Scan for the cell matching the given text and deliver its [x, y] coordinate at center. 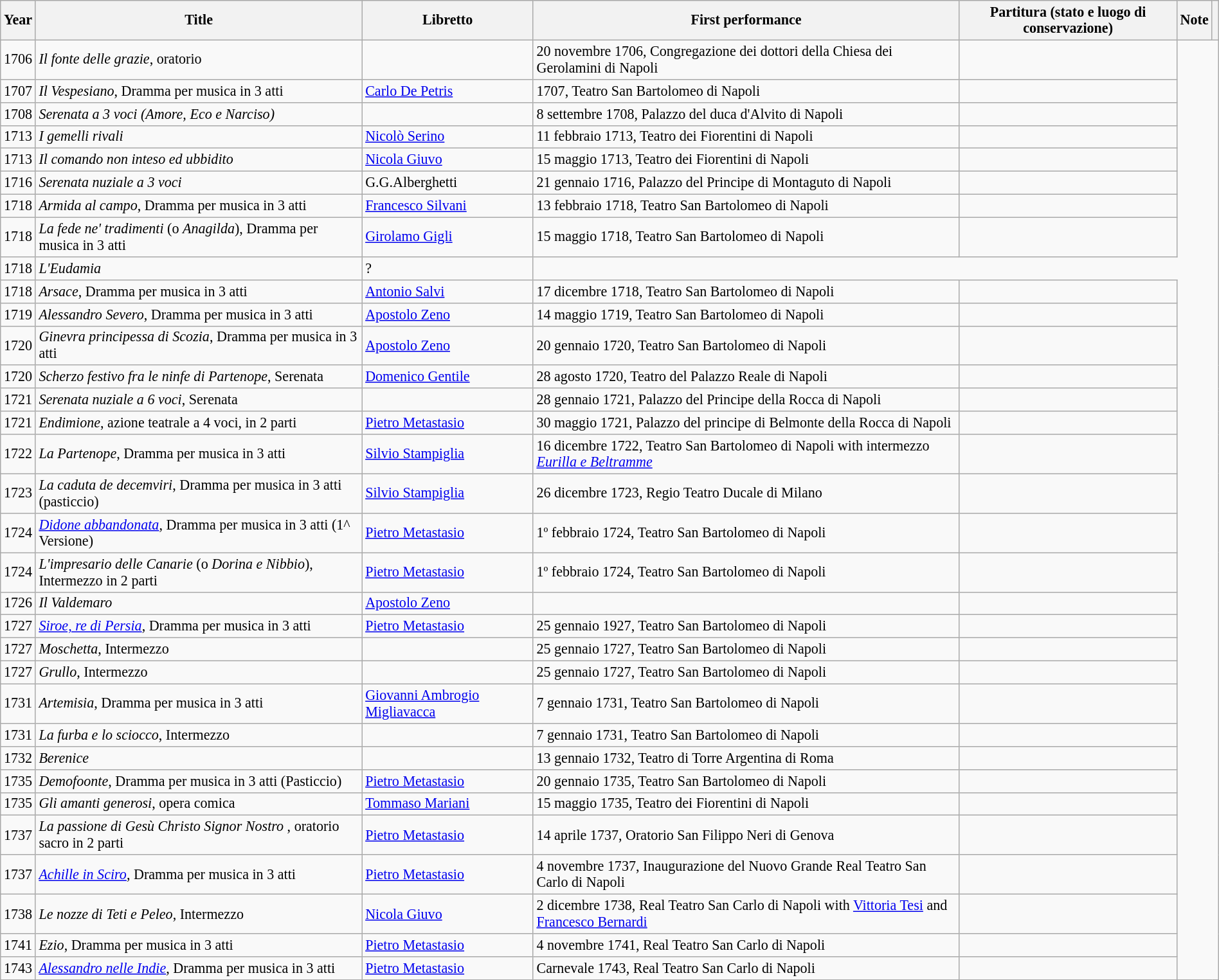
28 agosto 1720, Teatro del Palazzo Reale di Napoli [746, 377]
Le nozze di Teti e Peleo, Intermezzo [199, 914]
13 febbraio 1718, Teatro San Bartolomeo di Napoli [746, 206]
Nicolò Serino [447, 137]
L'Eudamia [199, 268]
Berenice [199, 758]
La passione di Gesù Christo Signor Nostro , oratorio sacro in 2 parti [199, 835]
15 maggio 1735, Teatro dei Fiorentini di Napoli [746, 804]
Francesco Silvani [447, 206]
1743 [18, 968]
La fede ne' tradimenti (o Anagilda), Dramma per musica in 3 atti [199, 236]
Armida al campo, Dramma per musica in 3 atti [199, 206]
Arsace, Dramma per musica in 3 atti [199, 291]
16 dicembre 1722, Teatro San Bartolomeo di Napoli with intermezzo Eurilla e Beltramme [746, 454]
1722 [18, 454]
La furba e lo sciocco, Intermezzo [199, 735]
I gemelli rivali [199, 137]
La caduta de decemviri, Dramma per musica in 3 atti (pasticcio) [199, 494]
Antonio Salvi [447, 291]
15 maggio 1718, Teatro San Bartolomeo di Napoli [746, 236]
Il fonte delle grazie, oratorio [199, 59]
G.G.Alberghetti [447, 183]
Girolamo Gigli [447, 236]
20 novembre 1706, Congregazione dei dottori della Chiesa dei Gerolamini di Napoli [746, 59]
Libretto [447, 19]
4 novembre 1737, Inaugurazione del Nuovo Grande Real Teatro San Carlo di Napoli [746, 874]
1719 [18, 314]
1707 [18, 91]
1732 [18, 758]
1708 [18, 114]
Artemisia, Dramma per musica in 3 atti [199, 703]
Il comando non inteso ed ubbidito [199, 160]
1707, Teatro San Bartolomeo di Napoli [746, 91]
Title [199, 19]
Didone abbandonata, Dramma per musica in 3 atti (1^ Versione) [199, 532]
Achille in Sciro, Dramma per musica in 3 atti [199, 874]
14 aprile 1737, Oratorio San Filippo Neri di Genova [746, 835]
Domenico Gentile [447, 377]
Il Vespesiano, Dramma per musica in 3 atti [199, 91]
Ginevra principessa di Scozia, Dramma per musica in 3 atti [199, 346]
Grullo, Intermezzo [199, 672]
Moschetta, Intermezzo [199, 649]
20 gennaio 1735, Teatro San Bartolomeo di Napoli [746, 781]
L'impresario delle Canarie (o Dorina e Nibbio), Intermezzo in 2 parti [199, 572]
Giovanni Ambrogio Migliavacca [447, 703]
14 maggio 1719, Teatro San Bartolomeo di Napoli [746, 314]
Siroe, re di Persia, Dramma per musica in 3 atti [199, 627]
4 novembre 1741, Real Teatro San Carlo di Napoli [746, 945]
15 maggio 1713, Teatro dei Fiorentini di Napoli [746, 160]
Tommaso Mariani [447, 804]
21 gennaio 1716, Palazzo del Principe di Montaguto di Napoli [746, 183]
28 gennaio 1721, Palazzo del Principe della Rocca di Napoli [746, 400]
Scherzo festivo fra le ninfe di Partenope, Serenata [199, 377]
Alessandro Severo, Dramma per musica in 3 atti [199, 314]
Demofoonte, Dramma per musica in 3 atti (Pasticcio) [199, 781]
1738 [18, 914]
1723 [18, 494]
13 gennaio 1732, Teatro di Torre Argentina di Roma [746, 758]
Note [1194, 19]
Serenata nuziale a 3 voci [199, 183]
1706 [18, 59]
Ezio, Dramma per musica in 3 atti [199, 945]
8 settembre 1708, Palazzo del duca d'Alvito di Napoli [746, 114]
Alessandro nelle Indie, Dramma per musica in 3 atti [199, 968]
1716 [18, 183]
26 dicembre 1723, Regio Teatro Ducale di Milano [746, 494]
Serenata a 3 voci (Amore, Eco e Narciso) [199, 114]
Carnevale 1743, Real Teatro San Carlo di Napoli [746, 968]
Year [18, 19]
17 dicembre 1718, Teatro San Bartolomeo di Napoli [746, 291]
First performance [746, 19]
Gli amanti generosi, opera comica [199, 804]
25 gennaio 1927, Teatro San Bartolomeo di Napoli [746, 627]
Endimione, azione teatrale a 4 voci, in 2 parti [199, 423]
La Partenope, Dramma per musica in 3 atti [199, 454]
20 gennaio 1720, Teatro San Bartolomeo di Napoli [746, 346]
11 febbraio 1713, Teatro dei Fiorentini di Napoli [746, 137]
Carlo De Petris [447, 91]
1726 [18, 603]
? [447, 268]
2 dicembre 1738, Real Teatro San Carlo di Napoli with Vittoria Tesi and Francesco Bernardi [746, 914]
Serenata nuziale a 6 voci, Serenata [199, 400]
30 maggio 1721, Palazzo del principe di Belmonte della Rocca di Napoli [746, 423]
Partitura (stato e luogo di conservazione) [1069, 19]
Il Valdemaro [199, 603]
1741 [18, 945]
